Return the (x, y) coordinate for the center point of the cell that contains the specified text.  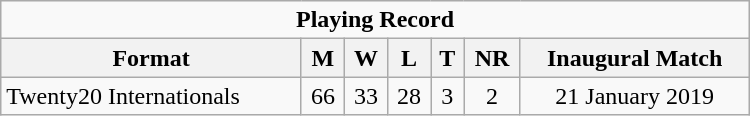
Inaugural Match (634, 58)
L (410, 58)
M (322, 58)
Twenty20 Internationals (152, 96)
66 (322, 96)
T (448, 58)
21 January 2019 (634, 96)
W (366, 58)
28 (410, 96)
NR (492, 58)
3 (448, 96)
2 (492, 96)
33 (366, 96)
Format (152, 58)
Playing Record (375, 20)
